Return (X, Y) of the center of cell containing provided text 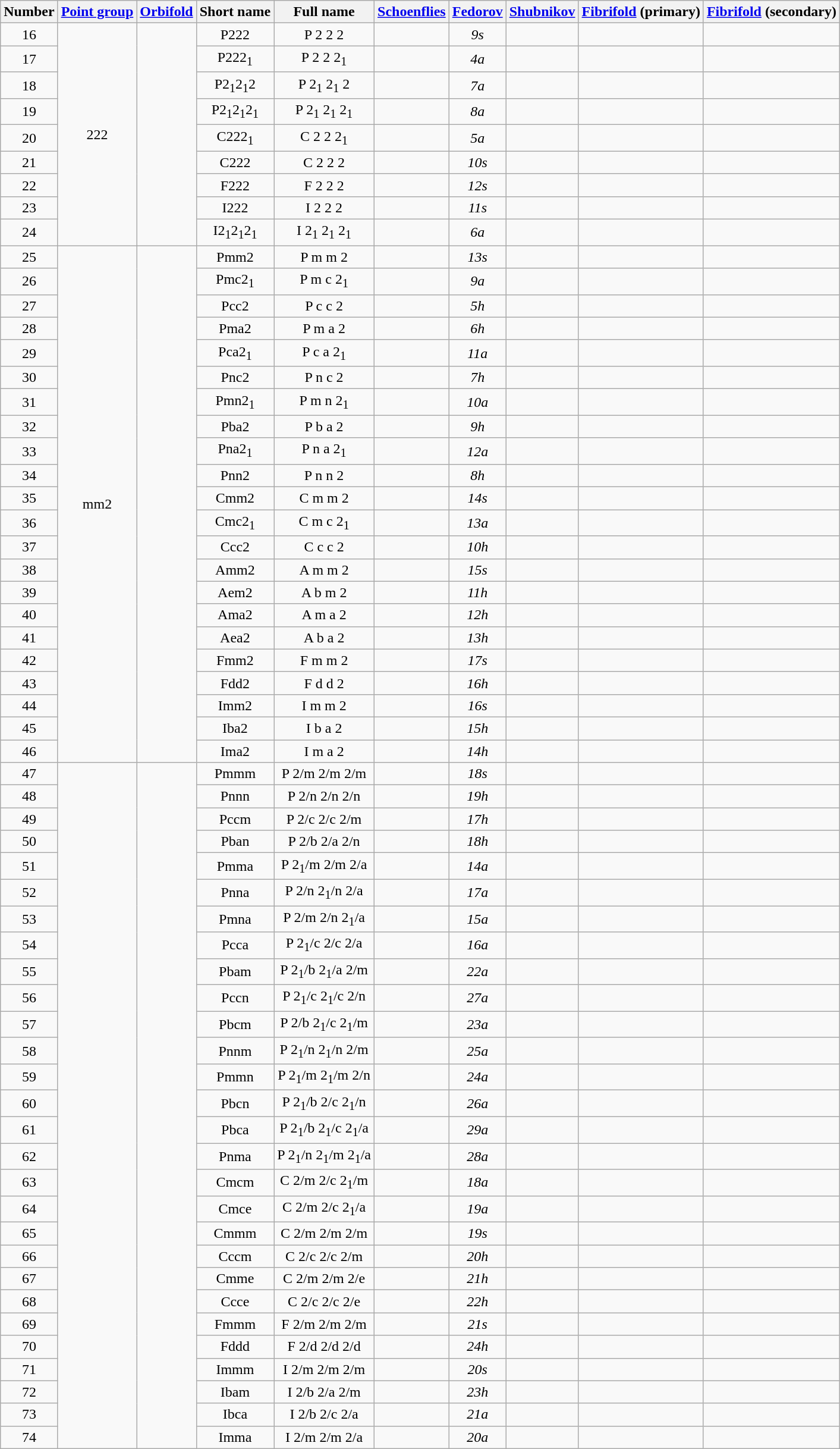
Cmmm (235, 1234)
Fdd2 (235, 683)
P 21/n 21/n 2/m (325, 1050)
69 (29, 1324)
Schoenflies (412, 12)
Aem2 (235, 592)
C 2/m 2/m 2/m (325, 1234)
P m c 21 (325, 281)
P c a 21 (325, 353)
42 (29, 660)
A m a 2 (325, 615)
7h (477, 378)
64 (29, 1209)
5a (477, 138)
Imma (235, 1437)
44 (29, 705)
Ima2 (235, 751)
6a (477, 232)
72 (29, 1392)
4a (477, 59)
P 21/n 21/m 21/a (325, 1156)
Cmm2 (235, 498)
27a (477, 998)
P n c 2 (325, 378)
Cmcm (235, 1183)
A b m 2 (325, 592)
I 2/b 2/a 2/m (325, 1392)
16a (477, 945)
59 (29, 1077)
C 2/c 2/c 2/e (325, 1301)
I m m 2 (325, 705)
52 (29, 892)
29 (29, 353)
Amm2 (235, 570)
8h (477, 475)
Pnma (235, 1156)
22a (477, 971)
Pbca (235, 1130)
14a (477, 866)
67 (29, 1279)
28a (477, 1156)
Pmmn (235, 1077)
Pban (235, 842)
23h (477, 1392)
P 2/b 2/a 2/n (325, 842)
9a (477, 281)
5h (477, 306)
Orbifold (166, 12)
Short name (235, 12)
F 2 2 2 (325, 185)
17a (477, 892)
14h (477, 751)
37 (29, 547)
50 (29, 842)
32 (29, 426)
9s (477, 34)
38 (29, 570)
Iba2 (235, 728)
41 (29, 638)
C222 (235, 162)
17s (477, 660)
P 21/b 21/a 2/m (325, 971)
24 (29, 232)
11s (477, 208)
26 (29, 281)
15s (477, 570)
11a (477, 353)
9h (477, 426)
Pnn2 (235, 475)
I 2/b 2/c 2/a (325, 1414)
11h (477, 592)
8a (477, 112)
31 (29, 402)
mm2 (97, 504)
Ccce (235, 1301)
60 (29, 1103)
16 (29, 34)
Pba2 (235, 426)
Pnc2 (235, 378)
Pmm2 (235, 257)
P 2/n 2/n 2/n (325, 796)
P b a 2 (325, 426)
P 2 2 21 (325, 59)
30 (29, 378)
21a (477, 1414)
15h (477, 728)
15a (477, 918)
Pmc21 (235, 281)
73 (29, 1414)
46 (29, 751)
33 (29, 451)
23 (29, 208)
A m m 2 (325, 570)
20 (29, 138)
74 (29, 1437)
P212121 (235, 112)
Pmna (235, 918)
I b a 2 (325, 728)
20h (477, 1256)
Pccm (235, 819)
Pccn (235, 998)
Point group (97, 12)
53 (29, 918)
Pbam (235, 971)
23a (477, 1024)
10h (477, 547)
14s (477, 498)
61 (29, 1130)
C 2 2 2 (325, 162)
P 21/c 21/c 2/n (325, 998)
Full name (325, 12)
P m n 21 (325, 402)
C m c 21 (325, 523)
Fddd (235, 1347)
C 2/m 2/c 21/m (325, 1183)
Cccm (235, 1256)
18a (477, 1183)
P m a 2 (325, 328)
25a (477, 1050)
C m m 2 (325, 498)
Pmma (235, 866)
Pnnn (235, 796)
Ccc2 (235, 547)
19h (477, 796)
21 (29, 162)
Aea2 (235, 638)
Fmm2 (235, 660)
56 (29, 998)
I 2/m 2/m 2/a (325, 1437)
F d d 2 (325, 683)
12h (477, 615)
63 (29, 1183)
20a (477, 1437)
I 2/m 2/m 2/m (325, 1369)
18h (477, 842)
70 (29, 1347)
F m m 2 (325, 660)
19s (477, 1234)
13h (477, 638)
65 (29, 1234)
57 (29, 1024)
222 (97, 134)
P c c 2 (325, 306)
Pma2 (235, 328)
12a (477, 451)
P 21/m 2/m 2/a (325, 866)
17 (29, 59)
48 (29, 796)
Imm2 (235, 705)
66 (29, 1256)
Cmce (235, 1209)
10s (477, 162)
58 (29, 1050)
18s (477, 774)
P 21/b 2/c 21/n (325, 1103)
13s (477, 257)
34 (29, 475)
43 (29, 683)
F 2/d 2/d 2/d (325, 1347)
Fedorov (477, 12)
I212121 (235, 232)
47 (29, 774)
C 2/m 2/c 21/a (325, 1209)
Pbcm (235, 1024)
Ibam (235, 1392)
P 21/m 21/m 2/n (325, 1077)
P 21/c 2/c 2/a (325, 945)
Pmmm (235, 774)
21h (477, 1279)
49 (29, 819)
Ibca (235, 1414)
28 (29, 328)
P n a 21 (325, 451)
27 (29, 306)
55 (29, 971)
P 2/b 21/c 21/m (325, 1024)
Pna21 (235, 451)
12s (477, 185)
C2221 (235, 138)
24a (477, 1077)
I m a 2 (325, 751)
C 2 2 21 (325, 138)
71 (29, 1369)
P 21 21 2 (325, 85)
P2221 (235, 59)
Pnnm (235, 1050)
22h (477, 1301)
18 (29, 85)
68 (29, 1301)
Pmn21 (235, 402)
62 (29, 1156)
17h (477, 819)
P222 (235, 34)
36 (29, 523)
10a (477, 402)
51 (29, 866)
Immm (235, 1369)
25 (29, 257)
35 (29, 498)
C c c 2 (325, 547)
A b a 2 (325, 638)
P m m 2 (325, 257)
P 2/n 21/n 2/a (325, 892)
26a (477, 1103)
Pcc2 (235, 306)
P n n 2 (325, 475)
16s (477, 705)
P 2/c 2/c 2/m (325, 819)
22 (29, 185)
13a (477, 523)
I 21 21 21 (325, 232)
I222 (235, 208)
Cmc21 (235, 523)
P 21/b 21/c 21/a (325, 1130)
C 2/m 2/m 2/e (325, 1279)
Pbcn (235, 1103)
Pnna (235, 892)
Cmme (235, 1279)
24h (477, 1347)
F 2/m 2/m 2/m (325, 1324)
P21212 (235, 85)
F222 (235, 185)
21s (477, 1324)
Pcca (235, 945)
Pca21 (235, 353)
19 (29, 112)
P 2/m 2/n 21/a (325, 918)
C 2/c 2/c 2/m (325, 1256)
P 2/m 2/m 2/m (325, 774)
Shubnikov (542, 12)
19a (477, 1209)
Fmmm (235, 1324)
40 (29, 615)
Number (29, 12)
45 (29, 728)
16h (477, 683)
29a (477, 1130)
Ama2 (235, 615)
P 2 2 2 (325, 34)
7a (477, 85)
I 2 2 2 (325, 208)
6h (477, 328)
Fibrifold (primary) (641, 12)
54 (29, 945)
P 21 21 21 (325, 112)
Fibrifold (secondary) (772, 12)
39 (29, 592)
20s (477, 1369)
